Search for the cell housing the specified text and yield its (X, Y) center coordinate. 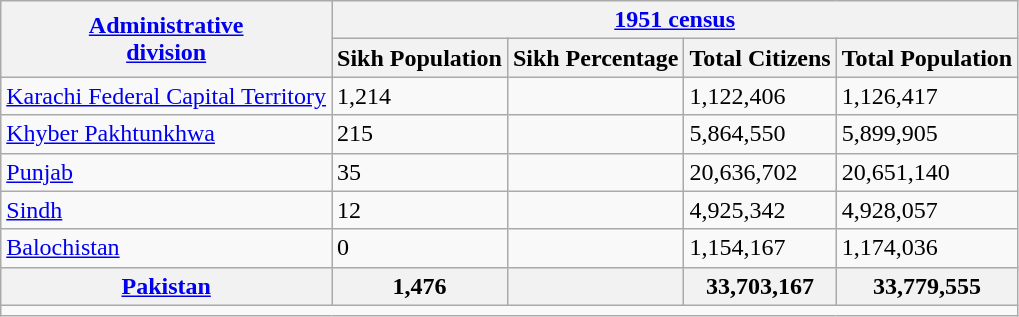
1,126,417 (927, 96)
Sindh (166, 210)
4,928,057 (927, 210)
Sikh Percentage (596, 58)
1,174,036 (927, 248)
Total Population (927, 58)
1,154,167 (760, 248)
33,703,167 (760, 286)
Khyber Pakhtunkhwa (166, 134)
5,864,550 (760, 134)
1,214 (420, 96)
12 (420, 210)
20,636,702 (760, 172)
Balochistan (166, 248)
Administrativedivision (166, 39)
33,779,555 (927, 286)
1951 census (675, 20)
Total Citizens (760, 58)
0 (420, 248)
Sikh Population (420, 58)
1,122,406 (760, 96)
215 (420, 134)
4,925,342 (760, 210)
5,899,905 (927, 134)
Karachi Federal Capital Territory (166, 96)
Pakistan (166, 286)
35 (420, 172)
Punjab (166, 172)
20,651,140 (927, 172)
1,476 (420, 286)
